Capture the cell that displays the provided text and extract its (x, y) central coordinate. 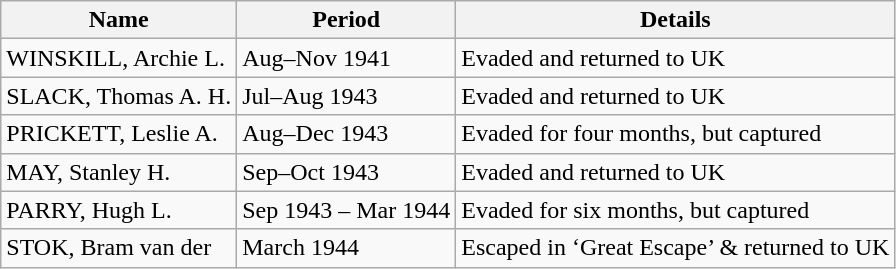
Escaped in ‘Great Escape’ & returned to UK (676, 248)
Evaded for four months, but captured (676, 134)
Aug–Dec 1943 (346, 134)
WINSKILL, Archie L. (119, 58)
STOK, Bram van der (119, 248)
March 1944 (346, 248)
Sep 1943 – Mar 1944 (346, 210)
PARRY, Hugh L. (119, 210)
Jul–Aug 1943 (346, 96)
Name (119, 20)
Sep–Oct 1943 (346, 172)
Details (676, 20)
PRICKETT, Leslie A. (119, 134)
SLACK, Thomas A. H. (119, 96)
Aug–Nov 1941 (346, 58)
Evaded for six months, but captured (676, 210)
MAY, Stanley H. (119, 172)
Period (346, 20)
